Capture the cell that displays the provided text and extract its [X, Y] central coordinate. 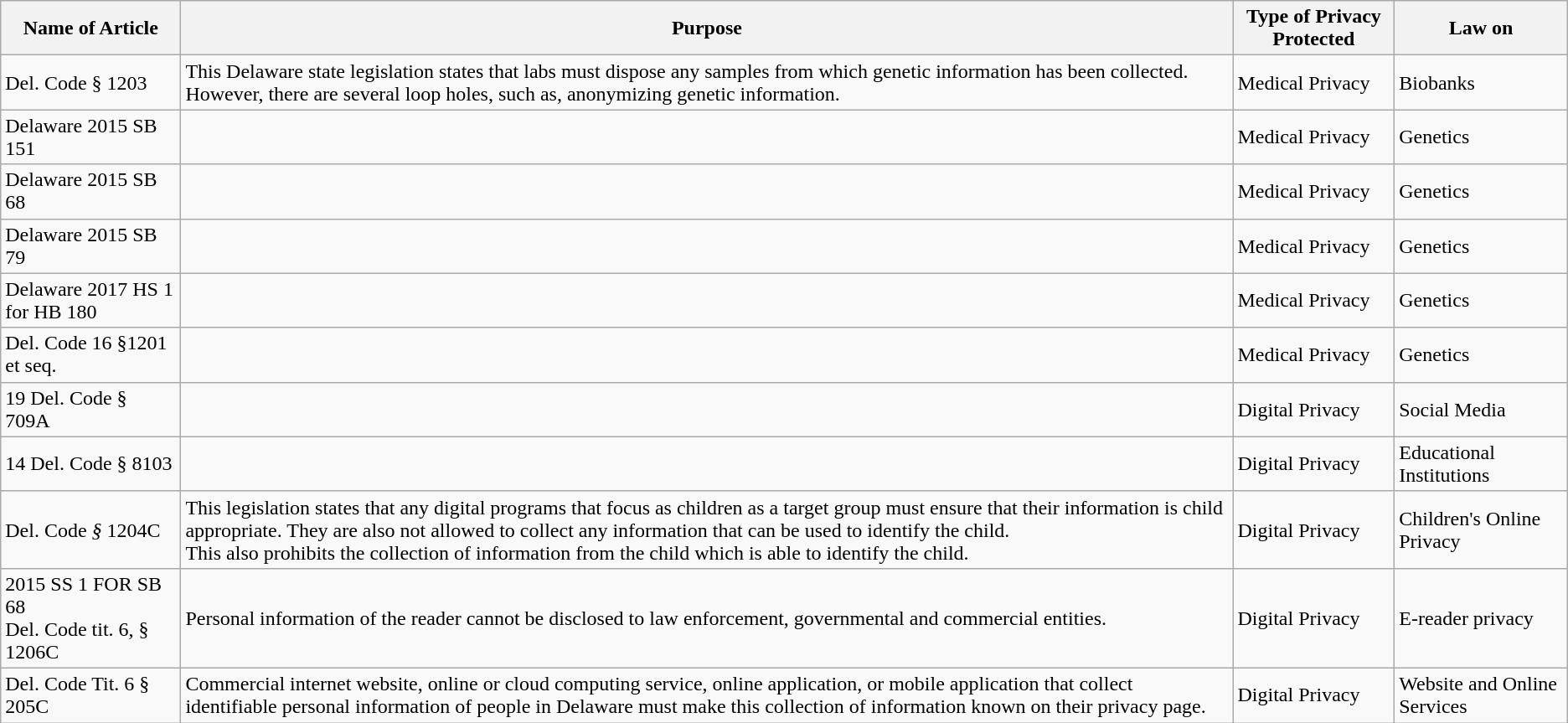
Educational Institutions [1481, 464]
Children's Online Privacy [1481, 529]
2015 SS 1 FOR SB 68Del. Code tit. 6, § 1206C [90, 618]
Delaware 2017 HS 1 for HB 180 [90, 300]
Law on [1481, 28]
19 Del. Code § 709A [90, 409]
Website and Online Services [1481, 695]
Del. Code § 1203 [90, 82]
Delaware 2015 SB 151 [90, 137]
Del. Code Tit. 6 § 205C [90, 695]
Biobanks [1481, 82]
Delaware 2015 SB 68 [90, 191]
14 Del. Code § 8103 [90, 464]
Del. Code 16 §1201 et seq. [90, 355]
Name of Article [90, 28]
Delaware 2015 SB 79 [90, 246]
Personal information of the reader cannot be disclosed to law enforcement, governmental and commercial entities. [707, 618]
Purpose [707, 28]
E-reader privacy [1481, 618]
Type of Privacy Protected [1313, 28]
Social Media [1481, 409]
Del. Code § 1204C [90, 529]
